Determine the (x, y) coordinate at the center of the cell enclosing the given text.  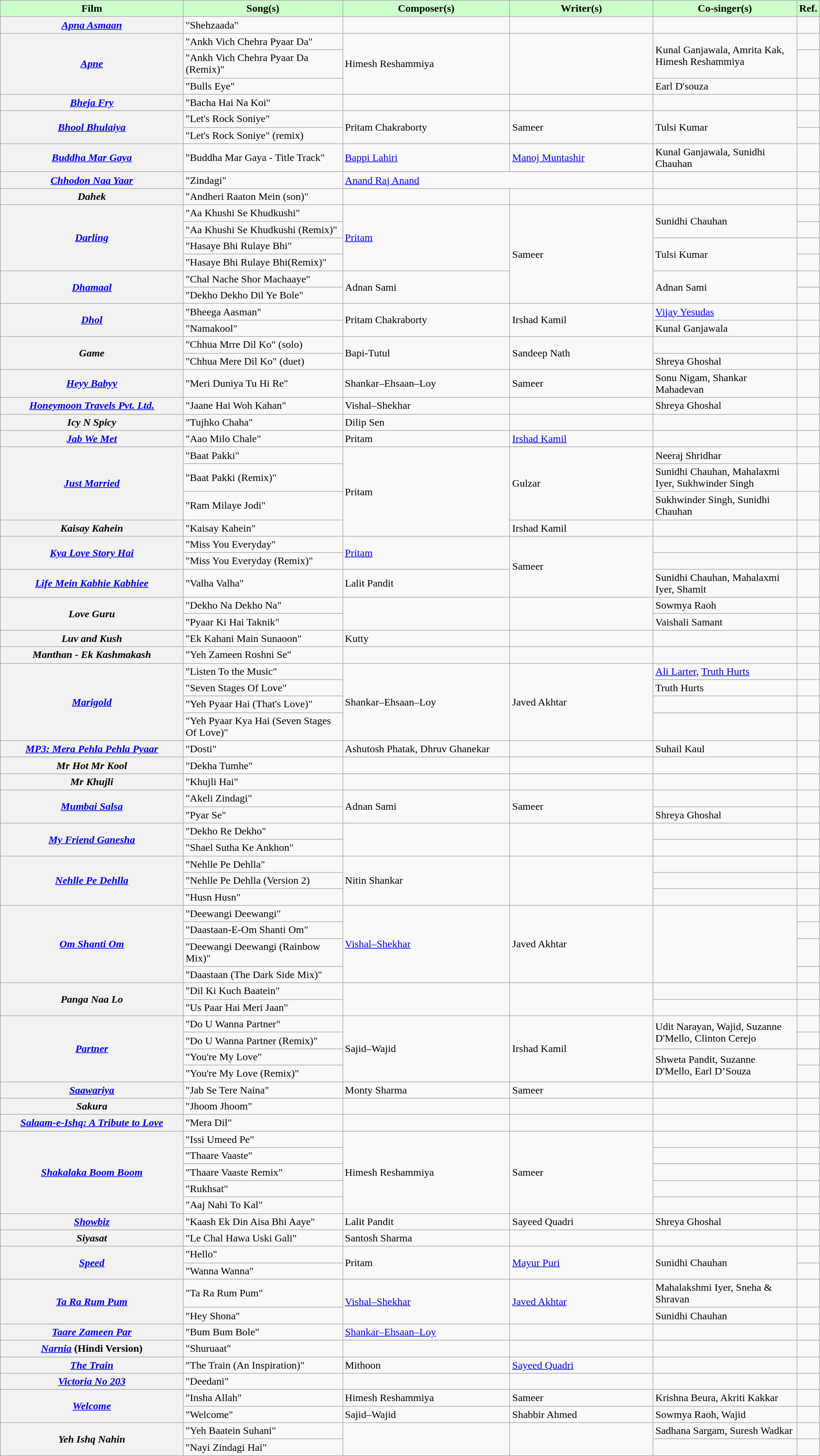
Dhamaal (92, 287)
"Dekho Na Dekho Na" (263, 606)
"Issi Umeed Pe" (263, 1139)
Song(s) (263, 9)
"Dekho Re Dekho" (263, 831)
"Baat Pakki (Remix)" (263, 478)
"You're My Love" (263, 1057)
"Do U Wanna Partner (Remix)" (263, 1040)
"Ankh Vich Chehra Pyaar Da" (263, 42)
Vijay Yesudas (725, 312)
"Kaisay Kahein" (263, 528)
"Yeh Pyaar Kya Hai (Seven Stages Of Love)" (263, 727)
Honeymoon Travels Pvt. Ltd. (92, 406)
"Hasaye Bhi Rulaye Bhi(Remix)" (263, 263)
Udit Narayan, Wajid, Suzanne D'Mello, Clinton Cerejo (725, 1032)
Panga Naa Lo (92, 999)
"Aaj Nahi To Kal" (263, 1205)
Kunal Ganjawala, Amrita Kak, Himesh Reshammiya (725, 55)
Bapi-Tutul (426, 353)
"Listen To the Music" (263, 671)
Monty Sharma (426, 1090)
"Buddha Mar Gaya - Title Track" (263, 157)
"Aa Khushi Se Khudkushi (Remix)" (263, 230)
"Jaane Hai Woh Kahan" (263, 406)
Manthan - Ek Kashmakash (92, 655)
Kaisay Kahein (92, 528)
Bheja Fry (92, 103)
Apna Asmaan (92, 25)
"Mera Dil" (263, 1123)
Krishna Beura, Akriti Kakkar (725, 1398)
Co-singer(s) (725, 9)
"Nehlle Pe Dehlla (Version 2) (263, 881)
Kunal Ganjawala (725, 328)
Shweta Pandit, Suzanne D'Mello, Earl D’Souza (725, 1065)
Mahalakshmi Iyer, Sneha & Shravan (725, 1293)
"Let's Rock Soniye" (remix) (263, 135)
Narnia (Hindi Version) (92, 1348)
Nitin Shankar (426, 881)
"Dosti" (263, 749)
"Chhua Mere Dil Ko" (duet) (263, 361)
"Nayi Zindagi Hai" (263, 1447)
"Seven Stages Of Love" (263, 688)
"Ram Milaye Jodi" (263, 505)
Sakura (92, 1106)
"Ankh Vich Chehra Pyaar Da (Remix)" (263, 64)
"Dil Ki Kuch Baatein" (263, 991)
"Insha Allah" (263, 1398)
"Bheega Aasman" (263, 312)
Neeraj Shridhar (725, 455)
Shabbir Ahmed (581, 1414)
Gulzar (581, 483)
"Us Paar Hai Meri Jaan" (263, 1007)
Bhool Bhulaiya (92, 127)
Showbiz (92, 1222)
"Aa Khushi Se Khudkushi" (263, 213)
"Le Chal Hawa Uski Gali" (263, 1238)
"Jhoom Jhoom" (263, 1106)
My Friend Ganesha (92, 840)
"Deewangi Deewangi" (263, 914)
Kutty (426, 638)
Mr Hot Mr Kool (92, 765)
Writer(s) (581, 9)
Jab We Met (92, 439)
Sunidhi Chauhan, Mahalaxmi Iyer, Sukhwinder Singh (725, 478)
"Chal Nache Shor Machaaye" (263, 279)
Bappi Lahiri (426, 157)
Ashutosh Phatak, Dhruv Ghanekar (426, 749)
"Husn Husn" (263, 897)
"Deewangi Deewangi (Rainbow Mix)" (263, 952)
"The Train (An Inspiration)" (263, 1365)
"Dekha Tumhe" (263, 765)
"Yeh Baatein Suhani" (263, 1431)
Vaishali Samant (725, 622)
"Miss You Everyday" (263, 545)
"Ek Kahani Main Sunaoon" (263, 638)
"Hello" (263, 1254)
"Namakool" (263, 328)
"Bacha Hai Na Koi" (263, 103)
Film (92, 9)
"Aao Milo Chale" (263, 439)
MP3: Mera Pehla Pehla Pyaar (92, 749)
"Thaare Vaaste" (263, 1156)
"Thaare Vaaste Remix" (263, 1172)
"Bum Bum Bole" (263, 1332)
Partner (92, 1049)
Kunal Ganjawala, Sunidhi Chauhan (725, 157)
"Shehzaada" (263, 25)
Sadhana Sargam, Suresh Wadkar (725, 1431)
"Jab Se Tere Naina" (263, 1090)
Speed (92, 1263)
Truth Hurts (725, 688)
Composer(s) (426, 9)
Ref. (808, 9)
Mithoon (426, 1365)
Just Married (92, 483)
"Miss You Everyday (Remix)" (263, 561)
Game (92, 353)
"Deedani" (263, 1382)
"Yeh Zameen Roshni Se" (263, 655)
Salaam-e-Ishq: A Tribute to Love (92, 1123)
Manoj Muntashir (581, 157)
"Wanna Wanna" (263, 1271)
Heyy Babyy (92, 383)
Saawariya (92, 1090)
"Meri Duniya Tu Hi Re" (263, 383)
"Pyaar Ki Hai Taknik" (263, 622)
Luv and Kush (92, 638)
Ta Ra Rum Pum (92, 1301)
"Hasaye Bhi Rulaye Bhi" (263, 246)
Suhail Kaul (725, 749)
Yeh Ishq Nahin (92, 1439)
Om Shanti Om (92, 944)
"Nehlle Pe Dehlla" (263, 864)
Love Guru (92, 614)
"Tujhko Chaha" (263, 422)
Kya Love Story Hai (92, 553)
Anand Raj Anand (498, 180)
Taare Zameen Par (92, 1332)
"Kaash Ek Din Aisa Bhi Aaye" (263, 1222)
Marigold (92, 702)
Darling (92, 237)
Santosh Sharma (426, 1238)
Buddha Mar Gaya (92, 157)
"Bulls Eye" (263, 86)
"Rukhsat" (263, 1189)
Welcome (92, 1406)
"Welcome" (263, 1414)
Dahek (92, 196)
"Ta Ra Rum Pum" (263, 1293)
"Let's Rock Soniye" (263, 119)
Sowmya Raoh (725, 606)
Sonu Nigam, Shankar Mahadevan (725, 383)
Life Mein Kabhie Kabhiee (92, 583)
Sandeep Nath (581, 353)
Shakalaka Boom Boom (92, 1172)
"Valha Valha" (263, 583)
Mayur Puri (581, 1263)
Victoria No 203 (92, 1382)
"Baat Pakki" (263, 455)
"You're My Love (Remix)" (263, 1073)
Mr Khujli (92, 782)
"Daastaan (The Dark Side Mix)" (263, 975)
"Shael Sutha Ke Ankhon" (263, 848)
"Yeh Pyaar Hai (That's Love)" (263, 704)
"Khujli Hai" (263, 782)
Nehlle Pe Dehlla (92, 881)
"Akeli Zindagi" (263, 798)
The Train (92, 1365)
Apne (92, 64)
"Daastaan-E-Om Shanti Om" (263, 930)
"Shuruaat" (263, 1348)
Sukhwinder Singh, Sunidhi Chauhan (725, 505)
Icy N Spicy (92, 422)
Ali Larter, Truth Hurts (725, 671)
"Pyar Se" (263, 815)
Earl D'souza (725, 86)
"Dekho Dekho Dil Ye Bole" (263, 295)
Dhol (92, 320)
Mumbai Salsa (92, 806)
Chhodon Naa Yaar (92, 180)
Dilip Sen (426, 422)
Sunidhi Chauhan, Mahalaxmi Iyer, Shamit (725, 583)
Siyasat (92, 1238)
"Hey Shona" (263, 1315)
Sowmya Raoh, Wajid (725, 1414)
"Chhua Mrre Dil Ko" (solo) (263, 345)
"Andheri Raaton Mein (son)" (263, 196)
"Do U Wanna Partner" (263, 1024)
"Zindagi" (263, 180)
